Locate the cell with the specified text and output its [x, y] center coordinate. 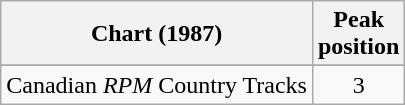
Chart (1987) [157, 34]
3 [358, 85]
Peakposition [358, 34]
Canadian RPM Country Tracks [157, 85]
